Determine the [X, Y] coordinate at the center of the cell enclosing the given text.  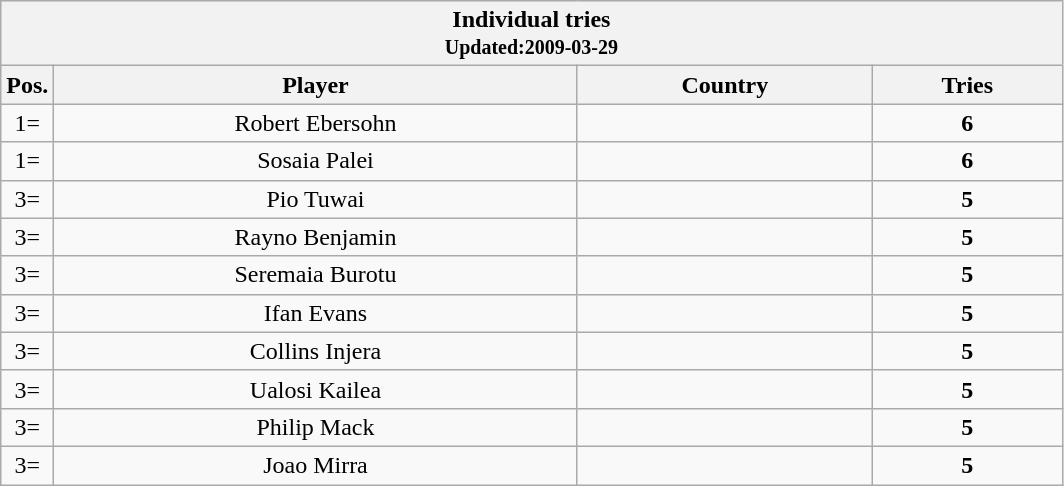
Ualosi Kailea [316, 389]
Sosaia Palei [316, 161]
Philip Mack [316, 427]
Collins Injera [316, 351]
Joao Mirra [316, 465]
Tries [968, 85]
Robert Ebersohn [316, 123]
Individual tries Updated:2009-03-29 [532, 34]
Pio Tuwai [316, 199]
Ifan Evans [316, 313]
Pos. [28, 85]
Country [725, 85]
Rayno Benjamin [316, 237]
Player [316, 85]
Seremaia Burotu [316, 275]
